Provide the [X, Y] coordinate of the cell's center where the given text is located.  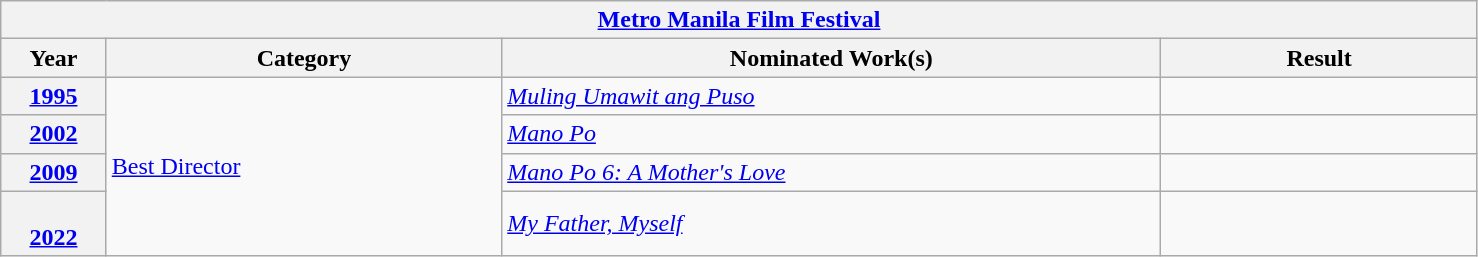
2022 [54, 224]
Nominated Work(s) [832, 58]
Best Director [304, 166]
Year [54, 58]
Result [1319, 58]
Metro Manila Film Festival [740, 20]
Mano Po [832, 134]
1995 [54, 96]
My Father, Myself [832, 224]
2009 [54, 172]
Category [304, 58]
2002 [54, 134]
Muling Umawit ang Puso [832, 96]
Mano Po 6: A Mother's Love [832, 172]
